Determine the (x, y) coordinate at the center of the cell enclosing the given text.  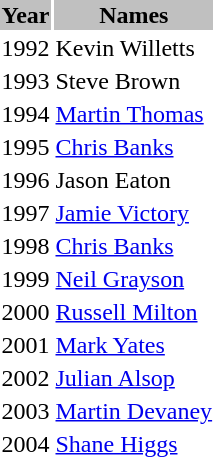
2000 (26, 312)
1993 (26, 81)
2003 (26, 411)
1999 (26, 279)
2001 (26, 345)
1998 (26, 246)
1995 (26, 147)
1997 (26, 213)
2002 (26, 378)
1996 (26, 180)
Year (26, 15)
1992 (26, 48)
1994 (26, 114)
